Extract the (x, y) coordinate from the center of the cell holding the provided text.  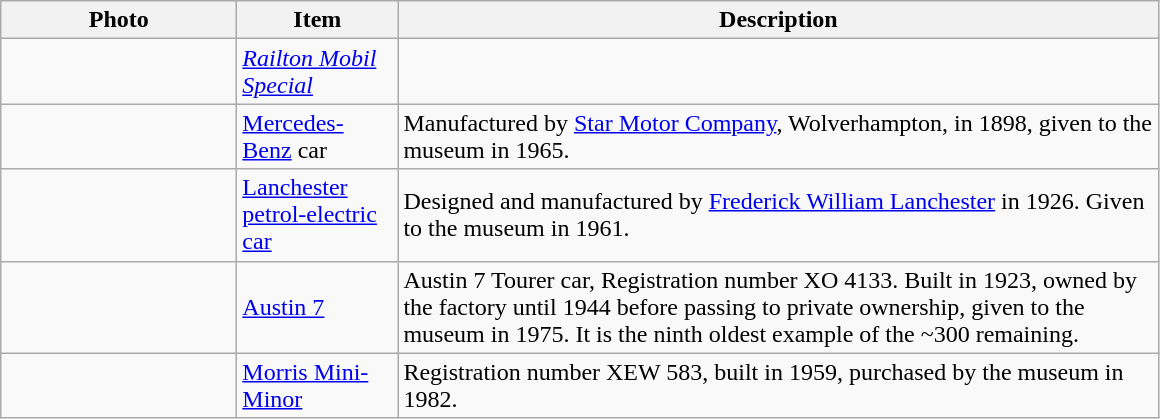
Registration number XEW 583, built in 1959, purchased by the museum in 1982. (778, 386)
Lanchester petrol-electric car (318, 215)
Designed and manufactured by Frederick William Lanchester in 1926. Given to the museum in 1961. (778, 215)
Morris Mini-Minor (318, 386)
Austin 7 (318, 307)
Manufactured by Star Motor Company, Wolverhampton, in 1898, given to the museum in 1965. (778, 136)
Mercedes-Benz car (318, 136)
Photo (119, 20)
Description (778, 20)
Item (318, 20)
Railton Mobil Special (318, 72)
